Scan for the cell matching the given text and deliver its [X, Y] coordinate at center. 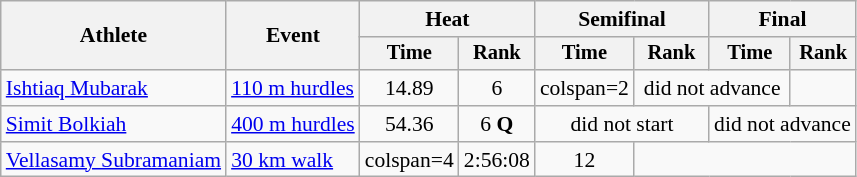
400 m hurdles [293, 124]
Semifinal [622, 19]
Event [293, 36]
Ishtiaq Mubarak [114, 88]
Athlete [114, 36]
colspan=2 [584, 88]
6 Q [497, 124]
Final [782, 19]
6 [497, 88]
Heat [448, 19]
14.89 [410, 88]
54.36 [410, 124]
Simit Bolkiah [114, 124]
did not start [622, 124]
110 m hurdles [293, 88]
